Scan for the cell matching the given text and deliver its [x, y] coordinate at center. 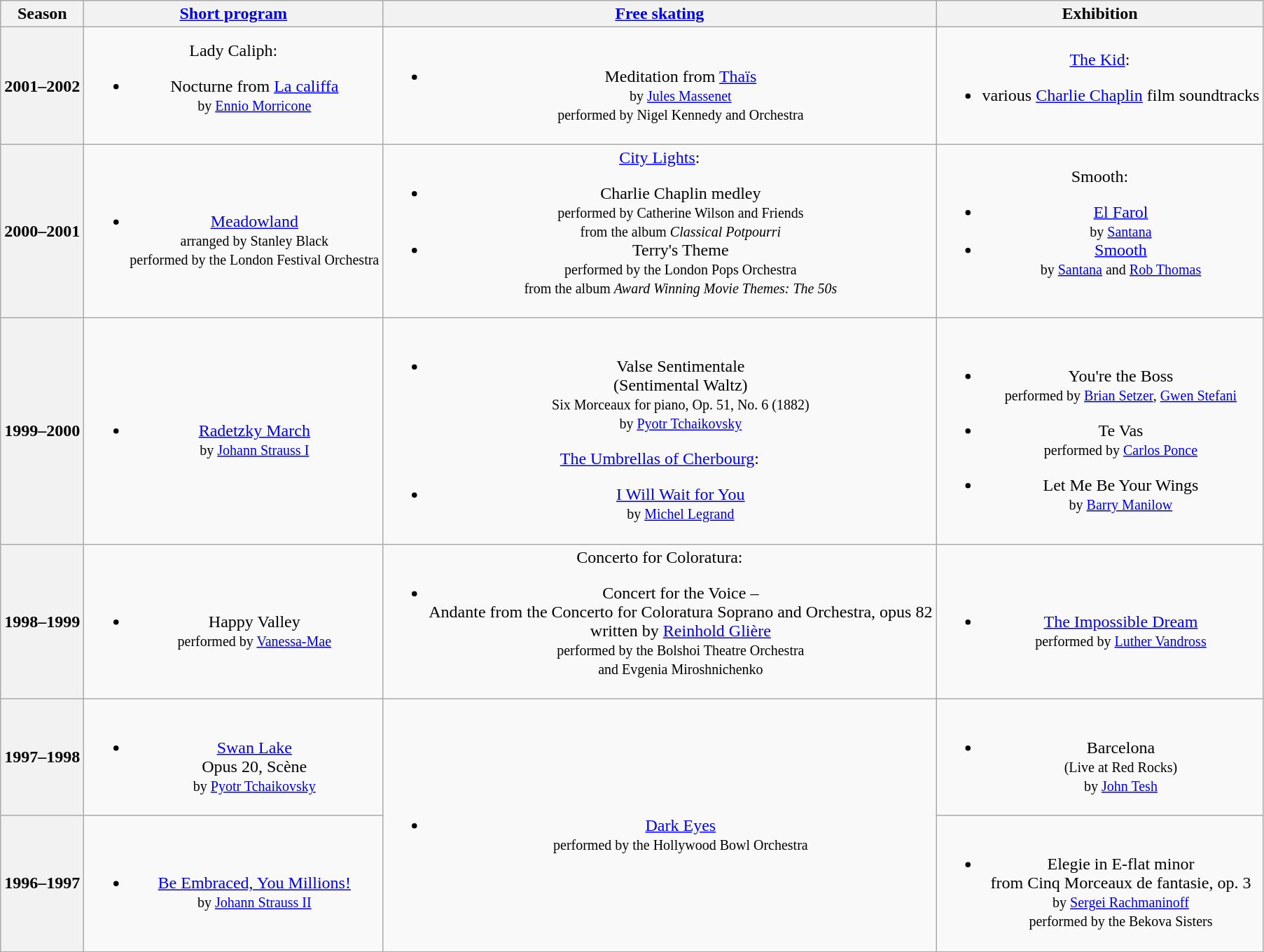
Smooth:El Farol by Santana Smooth by Santana and Rob Thomas [1099, 231]
1998–1999 [42, 622]
Exhibition [1099, 14]
Season [42, 14]
1999–2000 [42, 431]
The Impossible Dream performed by Luther Vandross [1099, 622]
1996–1997 [42, 883]
Happy Valley performed by Vanessa-Mae [234, 622]
Short program [234, 14]
Meditation from Thaïs by Jules Massenet performed by Nigel Kennedy and Orchestra [660, 85]
Radetzky March by Johann Strauss I [234, 431]
2001–2002 [42, 85]
You're the Boss performed by Brian Setzer, Gwen Stefani Te Vas performed by Carlos Ponce Let Me Be Your Wings by Barry Manilow [1099, 431]
Elegie in E-flat minor from Cinq Morceaux de fantasie, op. 3 by Sergei Rachmaninoff performed by the Bekova Sisters [1099, 883]
Meadowland arranged by Stanley Black performed by the London Festival Orchestra [234, 231]
Barcelona (Live at Red Rocks) by John Tesh [1099, 757]
Free skating [660, 14]
Be Embraced, You Millions! by Johann Strauss II [234, 883]
2000–2001 [42, 231]
The Kid:various Charlie Chaplin film soundtracks [1099, 85]
1997–1998 [42, 757]
Swan Lake Opus 20, Scène by Pyotr Tchaikovsky [234, 757]
Lady Caliph:Nocturne from La califfa by Ennio Morricone [234, 85]
Dark Eyes performed by the Hollywood Bowl Orchestra [660, 825]
